Scan for the cell matching the given text and deliver its [X, Y] coordinate at center. 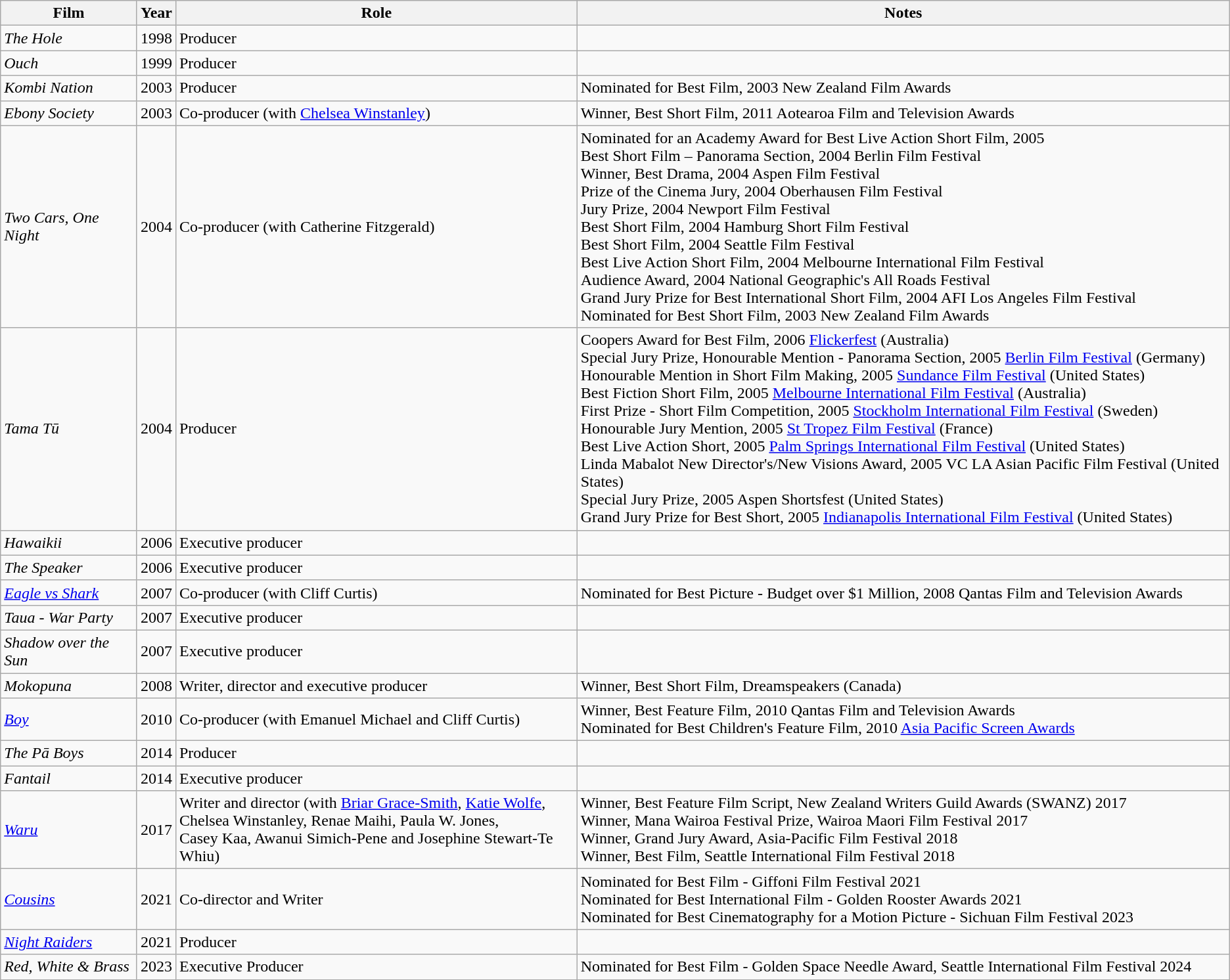
Notes [903, 13]
Boy [69, 720]
Role [376, 13]
Co-producer (with Catherine Fitzgerald) [376, 227]
The Hole [69, 38]
Fantail [69, 778]
Nominated for Best Picture - Budget over $1 Million, 2008 Qantas Film and Television Awards [903, 592]
Winner, Best Short Film, Dreamspeakers (Canada) [903, 685]
Eagle vs Shark [69, 592]
Cousins [69, 899]
The Speaker [69, 568]
Nominated for Best Film - Golden Space Needle Award, Seattle International Film Festival 2024 [903, 967]
Winner, Best Short Film, 2011 Aotearoa Film and Television Awards [903, 113]
Winner, Best Feature Film, 2010 Qantas Film and Television AwardsNominated for Best Children's Feature Film, 2010 Asia Pacific Screen Awards [903, 720]
Shadow over the Sun [69, 652]
Night Raiders [69, 942]
Writer, director and executive producer [376, 685]
Nominated for Best Film, 2003 New Zealand Film Awards [903, 88]
Taua - War Party [69, 617]
2017 [156, 830]
2010 [156, 720]
Hawaikii [69, 543]
Co-director and Writer [376, 899]
Co-producer (with Emanuel Michael and Cliff Curtis) [376, 720]
Film [69, 13]
Year [156, 13]
1999 [156, 63]
Ouch [69, 63]
Red, White & Brass [69, 967]
Waru [69, 830]
Co-producer (with Cliff Curtis) [376, 592]
Executive Producer [376, 967]
Kombi Nation [69, 88]
Ebony Society [69, 113]
2008 [156, 685]
2023 [156, 967]
1998 [156, 38]
Co-producer (with Chelsea Winstanley) [376, 113]
Mokopuna [69, 685]
The Pā Boys [69, 753]
Two Cars, One Night [69, 227]
Tama Tū [69, 429]
